Identify which cell holds the provided text, then report its (X, Y) central coordinate. 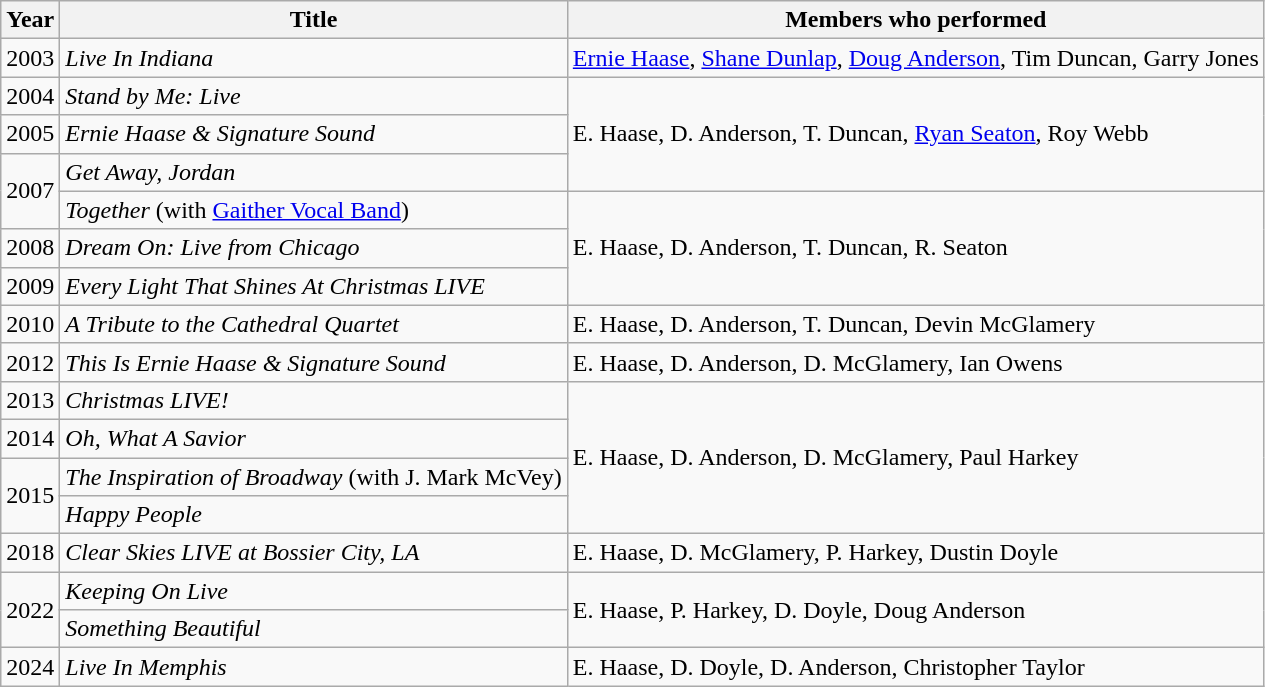
A Tribute to the Cathedral Quartet (314, 324)
Stand by Me: Live (314, 96)
Ernie Haase & Signature Sound (314, 134)
2024 (30, 667)
Get Away, Jordan (314, 172)
Members who performed (916, 20)
Dream On: Live from Chicago (314, 248)
Live In Memphis (314, 667)
Title (314, 20)
The Inspiration of Broadway (with J. Mark McVey) (314, 477)
2008 (30, 248)
E. Haase, D. Anderson, D. McGlamery, Ian Owens (916, 362)
Ernie Haase, Shane Dunlap, Doug Anderson, Tim Duncan, Garry Jones (916, 58)
E. Haase, D. Anderson, T. Duncan, Devin McGlamery (916, 324)
Clear Skies LIVE at Bossier City, LA (314, 553)
2007 (30, 191)
Live In Indiana (314, 58)
2014 (30, 438)
E. Haase, P. Harkey, D. Doyle, Doug Anderson (916, 610)
2013 (30, 400)
Every Light That Shines At Christmas LIVE (314, 286)
Together (with Gaither Vocal Band) (314, 210)
E. Haase, D. Doyle, D. Anderson, Christopher Taylor (916, 667)
2004 (30, 96)
Something Beautiful (314, 629)
E. Haase, D. Anderson, T. Duncan, Ryan Seaton, Roy Webb (916, 134)
Keeping On Live (314, 591)
Year (30, 20)
2012 (30, 362)
E. Haase, D. McGlamery, P. Harkey, Dustin Doyle (916, 553)
2009 (30, 286)
E. Haase, D. Anderson, D. McGlamery, Paul Harkey (916, 457)
2022 (30, 610)
Oh, What A Savior (314, 438)
E. Haase, D. Anderson, T. Duncan, R. Seaton (916, 248)
Christmas LIVE! (314, 400)
This Is Ernie Haase & Signature Sound (314, 362)
Happy People (314, 515)
2005 (30, 134)
2003 (30, 58)
2018 (30, 553)
2015 (30, 496)
2010 (30, 324)
